From the cell containing the given text, extract its center point as [X, Y] coordinate. 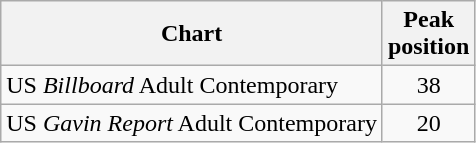
38 [428, 85]
US Billboard Adult Contemporary [192, 85]
Peakposition [428, 34]
Chart [192, 34]
20 [428, 123]
US Gavin Report Adult Contemporary [192, 123]
